Output the [X, Y] coordinate of the center of the cell containing the given text.  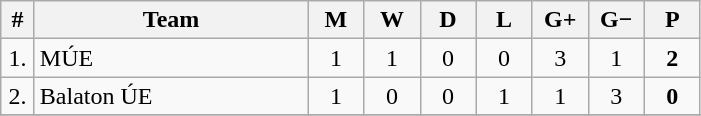
G− [616, 20]
MÚE [171, 58]
L [504, 20]
# [18, 20]
D [448, 20]
1. [18, 58]
2. [18, 96]
P [672, 20]
Team [171, 20]
Balaton ÚE [171, 96]
W [392, 20]
G+ [560, 20]
2 [672, 58]
M [336, 20]
